Pinpoint the cell where the given text exists, returning its [x, y] midpoint coordinate. 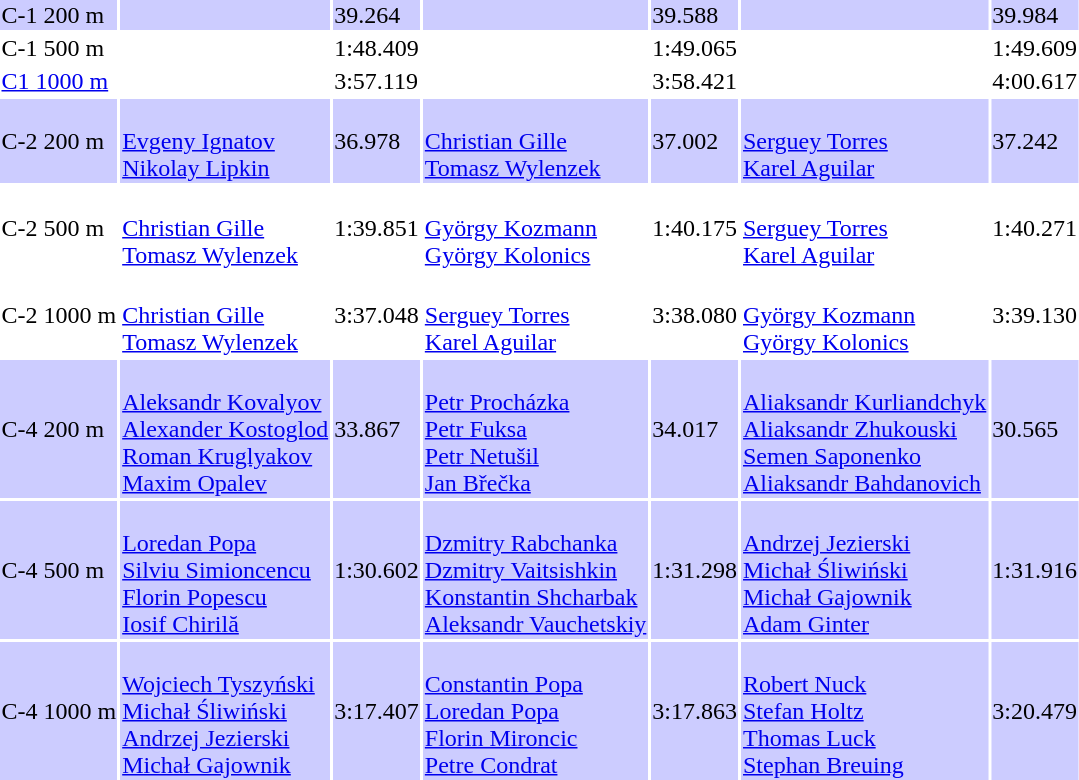
34.017 [695, 429]
37.002 [695, 141]
3:20.479 [1035, 711]
3:38.080 [695, 315]
1:30.602 [377, 570]
Constantin PopaLoredan PopaFlorin MironcicPetre Condrat [536, 711]
1:48.409 [377, 48]
39.588 [695, 15]
36.978 [377, 141]
1:31.916 [1035, 570]
C-2 1000 m [59, 315]
Dzmitry RabchankaDzmitry VaitsishkinKonstantin ShcharbakAleksandr Vauchetskiy [536, 570]
1:31.298 [695, 570]
3:17.863 [695, 711]
C-2 500 m [59, 228]
37.242 [1035, 141]
C-2 200 m [59, 141]
4:00.617 [1035, 81]
Aliaksandr KurliandchykAliaksandr ZhukouskiSemen SaponenkoAliaksandr Bahdanovich [865, 429]
Petr ProcházkaPetr FuksaPetr NetušilJan Břečka [536, 429]
1:40.271 [1035, 228]
Loredan PopaSilviu SimioncencuFlorin PopescuIosif Chirilă [226, 570]
39.264 [377, 15]
33.867 [377, 429]
3:17.407 [377, 711]
C-4 1000 m [59, 711]
C1 1000 m [59, 81]
Wojciech TyszyńskiMichał ŚliwińskiAndrzej JezierskiMichał Gajownik [226, 711]
1:39.851 [377, 228]
39.984 [1035, 15]
Andrzej JezierskiMichał ŚliwińskiMichał GajownikAdam Ginter [865, 570]
3:58.421 [695, 81]
30.565 [1035, 429]
Aleksandr KovalyovAlexander KostoglodRoman KruglyakovMaxim Opalev [226, 429]
1:40.175 [695, 228]
3:57.119 [377, 81]
C-1 200 m [59, 15]
3:37.048 [377, 315]
3:39.130 [1035, 315]
1:49.065 [695, 48]
C-4 500 m [59, 570]
1:49.609 [1035, 48]
Evgeny IgnatovNikolay Lipkin [226, 141]
C-4 200 m [59, 429]
C-1 500 m [59, 48]
Robert NuckStefan HoltzThomas LuckStephan Breuing [865, 711]
